Search for the cell housing the specified text and yield its [x, y] center coordinate. 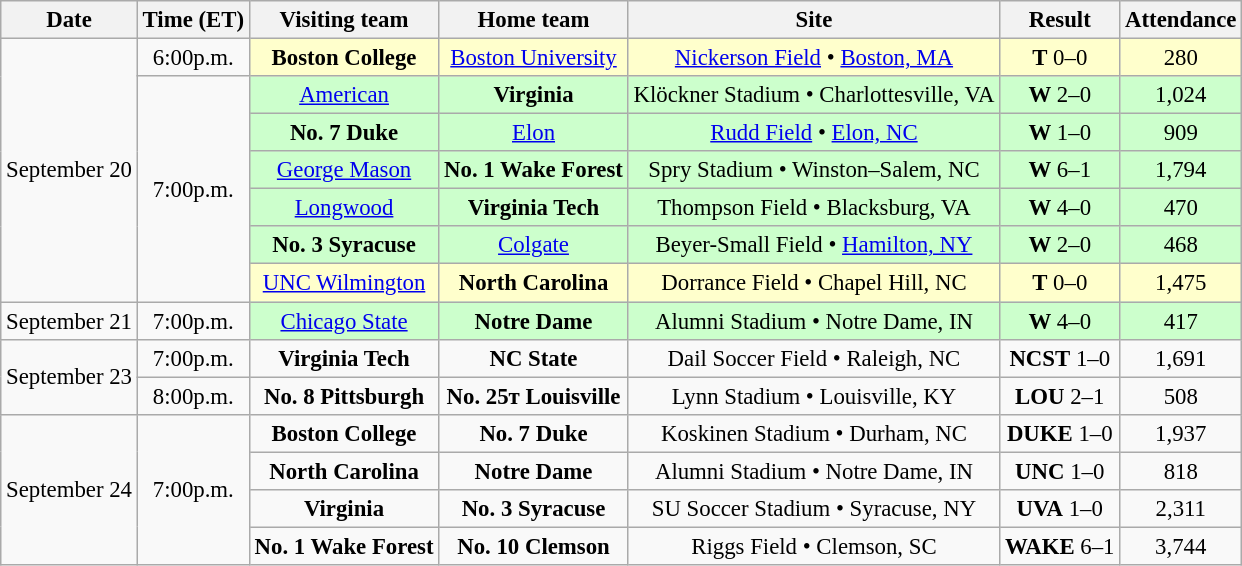
September 20 [69, 170]
NCST 1–0 [1060, 358]
W 1–0 [1060, 133]
WAKE 6–1 [1060, 546]
280 [1181, 58]
NC State [534, 358]
Dorrance Field • Chapel Hill, NC [814, 283]
George Mason [344, 170]
Rudd Field • Elon, NC [814, 133]
3,744 [1181, 546]
1,937 [1181, 433]
Home team [534, 20]
UVA 1–0 [1060, 509]
Beyer-Small Field • Hamilton, NY [814, 245]
DUKE 1–0 [1060, 433]
LOU 2–1 [1060, 396]
508 [1181, 396]
SU Soccer Stadium • Syracuse, NY [814, 509]
Longwood [344, 208]
No. 8 Pittsburgh [344, 396]
Site [814, 20]
Lynn Stadium • Louisville, KY [814, 396]
470 [1181, 208]
No. 10 Clemson [534, 546]
September 23 [69, 376]
American [344, 95]
Elon [534, 133]
Klöckner Stadium • Charlottesville, VA [814, 95]
Visiting team [344, 20]
September 24 [69, 489]
Time (ET) [193, 20]
Date [69, 20]
UNC Wilmington [344, 283]
Dail Soccer Field • Raleigh, NC [814, 358]
6:00p.m. [193, 58]
Boston University [534, 58]
818 [1181, 471]
1,475 [1181, 283]
468 [1181, 245]
8:00p.m. [193, 396]
1,794 [1181, 170]
Riggs Field • Clemson, SC [814, 546]
1,024 [1181, 95]
Nickerson Field • Boston, MA [814, 58]
909 [1181, 133]
No. 25т Louisville [534, 396]
September 21 [69, 321]
Thompson Field • Blacksburg, VA [814, 208]
1,691 [1181, 358]
Koskinen Stadium • Durham, NC [814, 433]
2,311 [1181, 509]
417 [1181, 321]
Result [1060, 20]
UNC 1–0 [1060, 471]
Chicago State [344, 321]
W 6–1 [1060, 170]
Attendance [1181, 20]
Spry Stadium • Winston–Salem, NC [814, 170]
Colgate [534, 245]
